Detect which cell encompasses the target text, then output its [X, Y] center coordinate. 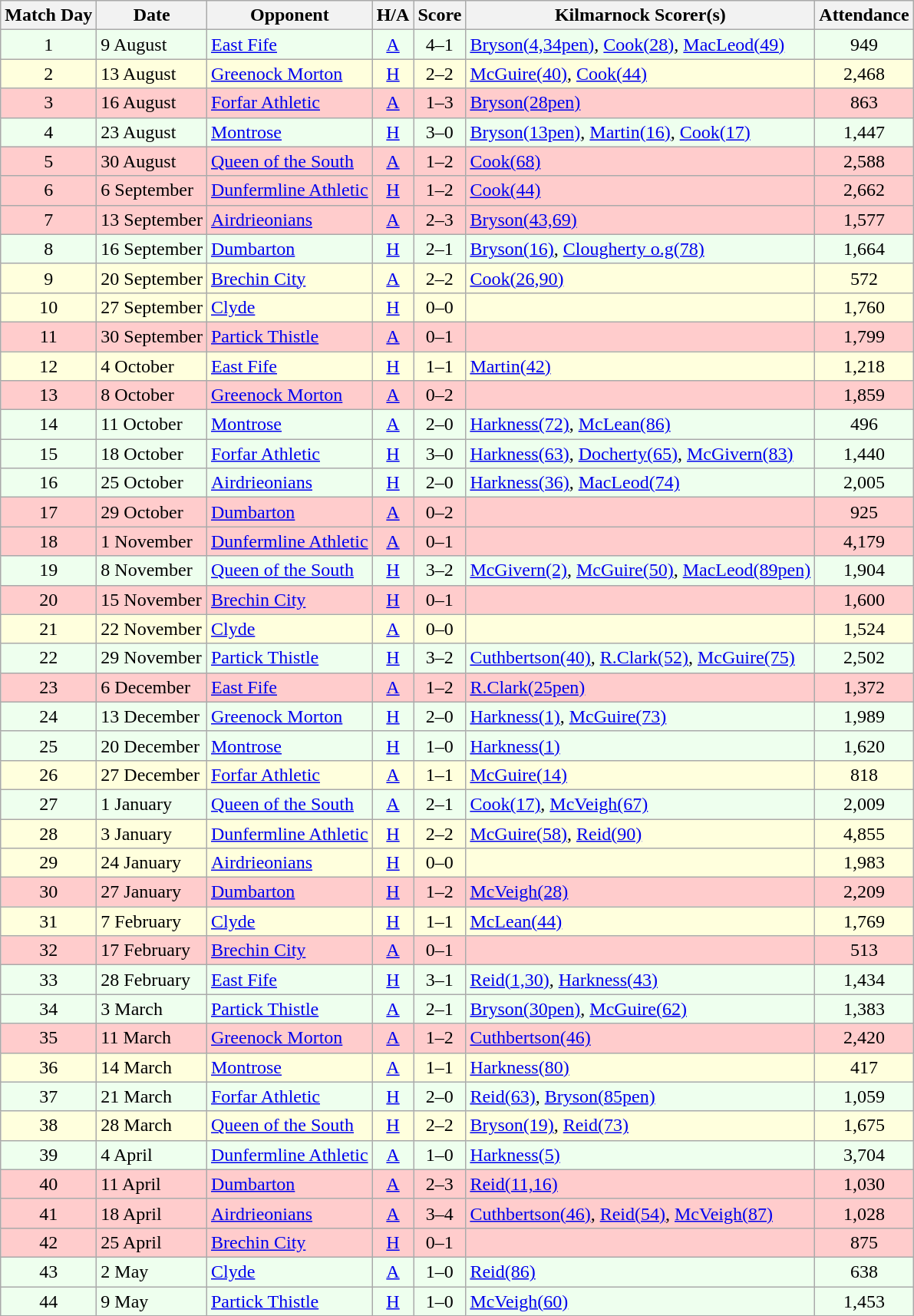
22 [49, 658]
28 [49, 833]
818 [864, 775]
McGuire(58), Reid(90) [640, 833]
2,009 [864, 804]
1,760 [864, 307]
16 [49, 483]
10 [49, 307]
30 September [152, 336]
29 [49, 863]
Cuthbertson(40), R.Clark(52), McGuire(75) [640, 658]
1 November [152, 541]
7 February [152, 921]
2 [49, 74]
Attendance [864, 15]
1,983 [864, 863]
1,904 [864, 570]
27 [49, 804]
496 [864, 425]
1,989 [864, 716]
1,447 [864, 132]
9 [49, 278]
McGuire(40), Cook(44) [640, 74]
25 October [152, 483]
6 [49, 190]
1,030 [864, 1184]
Date [152, 15]
Harkness(1), McGuire(73) [640, 716]
17 February [152, 951]
44 [49, 1301]
7 [49, 220]
5 [49, 161]
11 March [152, 1038]
Reid(86) [640, 1271]
33 [49, 980]
36 [49, 1067]
23 August [152, 132]
1,059 [864, 1096]
27 December [152, 775]
Opponent [289, 15]
41 [49, 1213]
Bryson(19), Reid(73) [640, 1126]
31 [49, 921]
6 September [152, 190]
Kilmarnock Scorer(s) [640, 15]
12 [49, 366]
Match Day [49, 15]
11 [49, 336]
949 [864, 45]
3,704 [864, 1155]
3–1 [440, 980]
13 September [152, 220]
1,600 [864, 600]
26 [49, 775]
24 January [152, 863]
Reid(63), Bryson(85pen) [640, 1096]
15 November [152, 600]
1,769 [864, 921]
9 August [152, 45]
1,675 [864, 1126]
2,662 [864, 190]
417 [864, 1067]
1,577 [864, 220]
14 [49, 425]
30 August [152, 161]
40 [49, 1184]
16 September [152, 249]
Harkness(5) [640, 1155]
19 [49, 570]
Score [440, 15]
Bryson(4,34pen), Cook(28), MacLeod(49) [640, 45]
8 [49, 249]
4,179 [864, 541]
Cuthbertson(46) [640, 1038]
Cook(17), McVeigh(67) [640, 804]
McGuire(14) [640, 775]
Cook(44) [640, 190]
Reid(11,16) [640, 1184]
Harkness(80) [640, 1067]
42 [49, 1242]
1 January [152, 804]
1,028 [864, 1213]
Cuthbertson(46), Reid(54), McVeigh(87) [640, 1213]
11 April [152, 1184]
1–3 [440, 103]
29 October [152, 512]
1,664 [864, 249]
Cook(68) [640, 161]
1,453 [864, 1301]
30 [49, 892]
6 December [152, 687]
3 March [152, 1009]
13 [49, 395]
2 May [152, 1271]
Reid(1,30), Harkness(43) [640, 980]
25 April [152, 1242]
McVeigh(28) [640, 892]
24 [49, 716]
34 [49, 1009]
37 [49, 1096]
14 March [152, 1067]
18 October [152, 454]
2,005 [864, 483]
H/A [393, 15]
2,468 [864, 74]
16 August [152, 103]
1,524 [864, 629]
18 [49, 541]
22 November [152, 629]
638 [864, 1271]
Harkness(72), McLean(86) [640, 425]
28 February [152, 980]
2,420 [864, 1038]
13 August [152, 74]
17 [49, 512]
21 [49, 629]
2,209 [864, 892]
513 [864, 951]
863 [864, 103]
32 [49, 951]
1,440 [864, 454]
Cook(26,90) [640, 278]
572 [864, 278]
20 September [152, 278]
21 March [152, 1096]
1,859 [864, 395]
875 [864, 1242]
39 [49, 1155]
3 [49, 103]
Bryson(13pen), Martin(16), Cook(17) [640, 132]
13 December [152, 716]
1,434 [864, 980]
43 [49, 1271]
28 March [152, 1126]
McGivern(2), McGuire(50), MacLeod(89pen) [640, 570]
R.Clark(25pen) [640, 687]
9 May [152, 1301]
2,588 [864, 161]
18 April [152, 1213]
Harkness(63), Docherty(65), McGivern(83) [640, 454]
4 October [152, 366]
27 January [152, 892]
15 [49, 454]
20 [49, 600]
1,620 [864, 746]
27 September [152, 307]
Harkness(1) [640, 746]
4–1 [440, 45]
1 [49, 45]
20 December [152, 746]
35 [49, 1038]
4 [49, 132]
4,855 [864, 833]
3 January [152, 833]
1,218 [864, 366]
1,383 [864, 1009]
23 [49, 687]
25 [49, 746]
11 October [152, 425]
Harkness(36), MacLeod(74) [640, 483]
Bryson(30pen), McGuire(62) [640, 1009]
8 November [152, 570]
38 [49, 1126]
3–4 [440, 1213]
29 November [152, 658]
1,372 [864, 687]
Bryson(16), Clougherty o.g(78) [640, 249]
925 [864, 512]
1,799 [864, 336]
2,502 [864, 658]
8 October [152, 395]
Martin(42) [640, 366]
Bryson(43,69) [640, 220]
4 April [152, 1155]
McLean(44) [640, 921]
McVeigh(60) [640, 1301]
Bryson(28pen) [640, 103]
